Pinpoint the cell where the given text exists, returning its (x, y) midpoint coordinate. 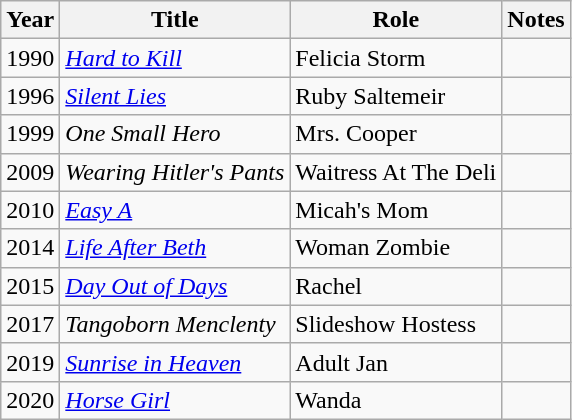
2019 (30, 362)
Micah's Mom (396, 210)
One Small Hero (175, 134)
Sunrise in Heaven (175, 362)
Easy A (175, 210)
1999 (30, 134)
Mrs. Cooper (396, 134)
Life After Beth (175, 248)
Wanda (396, 400)
Felicia Storm (396, 58)
2020 (30, 400)
1996 (30, 96)
Day Out of Days (175, 286)
Adult Jan (396, 362)
Ruby Saltemeir (396, 96)
2015 (30, 286)
Notes (536, 20)
Tangoborn Menclenty (175, 324)
Rachel (396, 286)
2010 (30, 210)
2014 (30, 248)
Waitress At The Deli (396, 172)
Silent Lies (175, 96)
Woman Zombie (396, 248)
Role (396, 20)
1990 (30, 58)
Year (30, 20)
Hard to Kill (175, 58)
2017 (30, 324)
Title (175, 20)
2009 (30, 172)
Wearing Hitler's Pants (175, 172)
Horse Girl (175, 400)
Slideshow Hostess (396, 324)
